Capture the cell that displays the provided text and extract its (X, Y) central coordinate. 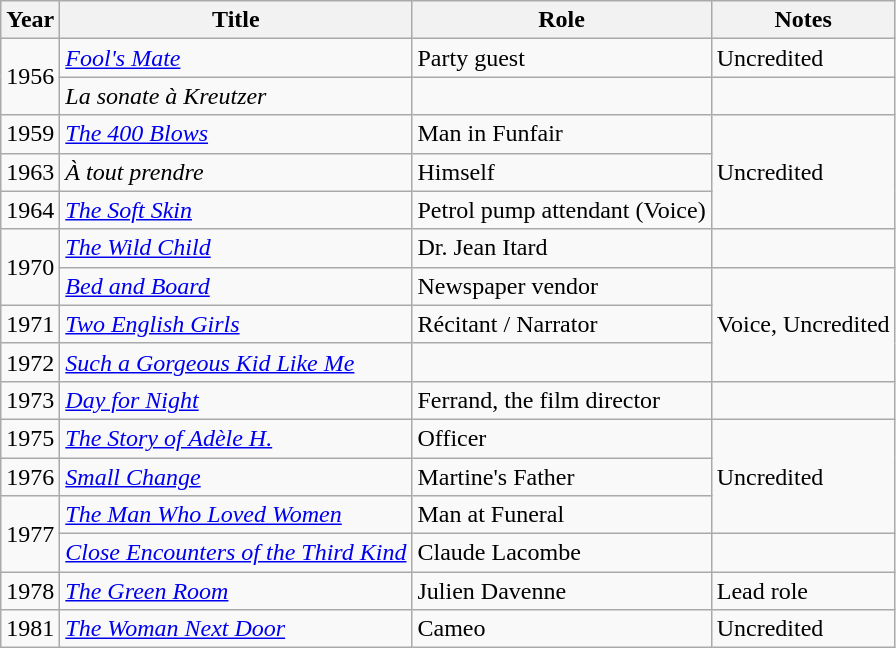
Two English Girls (236, 324)
1972 (30, 362)
Close Encounters of the Third Kind (236, 553)
Himself (562, 172)
Julien Davenne (562, 591)
Day for Night (236, 400)
Claude Lacombe (562, 553)
Title (236, 20)
Year (30, 20)
Ferrand, the film director (562, 400)
The Story of Adèle H. (236, 438)
The Man Who Loved Women (236, 515)
1981 (30, 629)
Fool's Mate (236, 58)
1975 (30, 438)
Officer (562, 438)
Notes (803, 20)
Dr. Jean Itard (562, 248)
Lead role (803, 591)
1963 (30, 172)
1970 (30, 267)
La sonate à Kreutzer (236, 96)
Such a Gorgeous Kid Like Me (236, 362)
1978 (30, 591)
Role (562, 20)
À tout prendre (236, 172)
Cameo (562, 629)
1964 (30, 210)
1977 (30, 534)
Voice, Uncredited (803, 324)
The 400 Blows (236, 134)
Newspaper vendor (562, 286)
Petrol pump attendant (Voice) (562, 210)
1956 (30, 77)
The Wild Child (236, 248)
Bed and Board (236, 286)
Party guest (562, 58)
The Woman Next Door (236, 629)
Small Change (236, 477)
Martine's Father (562, 477)
The Soft Skin (236, 210)
Man at Funeral (562, 515)
1976 (30, 477)
Man in Funfair (562, 134)
Récitant / Narrator (562, 324)
1959 (30, 134)
1973 (30, 400)
1971 (30, 324)
The Green Room (236, 591)
